Search for the cell housing the specified text and yield its [X, Y] center coordinate. 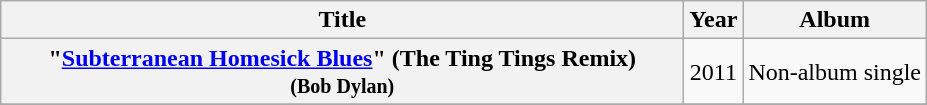
2011 [714, 72]
"Subterranean Homesick Blues" (The Ting Tings Remix)(Bob Dylan) [342, 72]
Title [342, 20]
Year [714, 20]
Non-album single [835, 72]
Album [835, 20]
